From the cell containing the given text, extract its center point as [X, Y] coordinate. 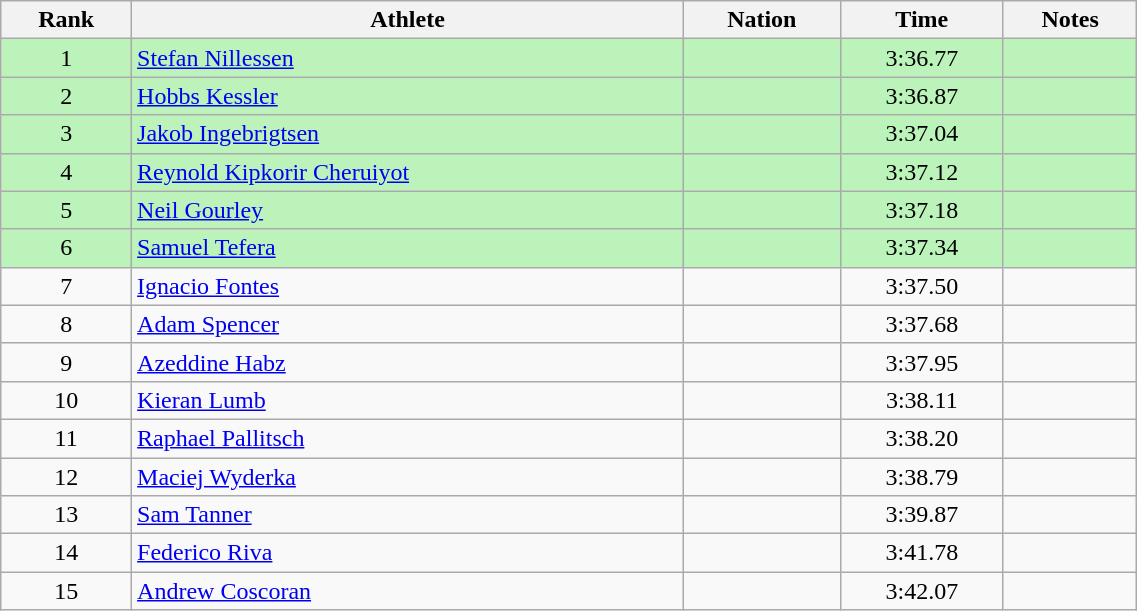
8 [66, 324]
Notes [1070, 20]
3 [66, 134]
Ignacio Fontes [408, 286]
14 [66, 553]
Azeddine Habz [408, 362]
Hobbs Kessler [408, 96]
Jakob Ingebrigtsen [408, 134]
Reynold Kipkorir Cheruiyot [408, 172]
3:36.87 [922, 96]
3:37.50 [922, 286]
Kieran Lumb [408, 400]
3:37.95 [922, 362]
2 [66, 96]
3:36.77 [922, 58]
Maciej Wyderka [408, 477]
3:37.12 [922, 172]
10 [66, 400]
Andrew Coscoran [408, 591]
1 [66, 58]
6 [66, 248]
3:37.04 [922, 134]
13 [66, 515]
Rank [66, 20]
Neil Gourley [408, 210]
11 [66, 438]
Adam Spencer [408, 324]
Federico Riva [408, 553]
9 [66, 362]
3:41.78 [922, 553]
3:39.87 [922, 515]
Time [922, 20]
Stefan Nillessen [408, 58]
5 [66, 210]
3:38.20 [922, 438]
3:38.11 [922, 400]
3:37.34 [922, 248]
15 [66, 591]
7 [66, 286]
Nation [762, 20]
3:37.18 [922, 210]
Sam Tanner [408, 515]
12 [66, 477]
Athlete [408, 20]
4 [66, 172]
3:37.68 [922, 324]
Samuel Tefera [408, 248]
Raphael Pallitsch [408, 438]
3:38.79 [922, 477]
3:42.07 [922, 591]
